Identify which cell holds the provided text, then report its (X, Y) central coordinate. 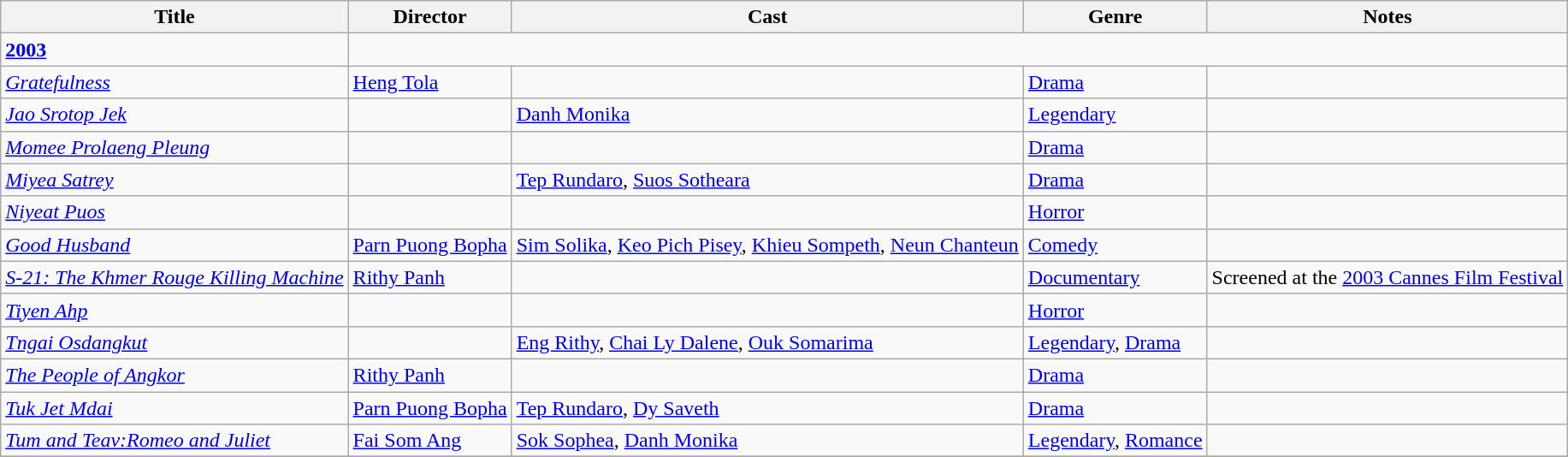
Tep Rundaro, Suos Sotheara (767, 180)
Director (429, 17)
The People of Angkor (175, 375)
Genre (1115, 17)
Notes (1388, 17)
Good Husband (175, 245)
Title (175, 17)
Niyeat Puos (175, 212)
Danh Monika (767, 115)
2003 (175, 50)
Legendary (1115, 115)
Documentary (1115, 277)
Fai Som Ang (429, 441)
Tep Rundaro, Dy Saveth (767, 408)
Tngai Osdangkut (175, 342)
Tum and Teav:Romeo and Juliet (175, 441)
Heng Tola (429, 82)
Comedy (1115, 245)
Momee Prolaeng Pleung (175, 147)
Tiyen Ahp (175, 310)
S-21: The Khmer Rouge Killing Machine (175, 277)
Legendary, Romance (1115, 441)
Sok Sophea, Danh Monika (767, 441)
Tuk Jet Mdai (175, 408)
Screened at the 2003 Cannes Film Festival (1388, 277)
Gratefulness (175, 82)
Legendary, Drama (1115, 342)
Miyea Satrey (175, 180)
Eng Rithy, Chai Ly Dalene, Ouk Somarima (767, 342)
Jao Srotop Jek (175, 115)
Cast (767, 17)
Sim Solika, Keo Pich Pisey, Khieu Sompeth, Neun Chanteun (767, 245)
